Locate the cell with the specified text and output its [x, y] center coordinate. 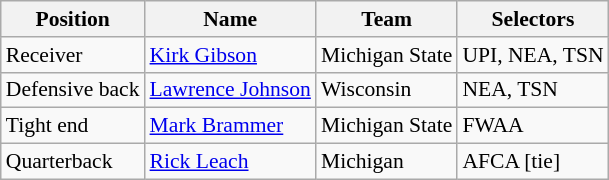
Receiver [73, 55]
Wisconsin [386, 90]
Name [230, 19]
FWAA [532, 126]
Kirk Gibson [230, 55]
UPI, NEA, TSN [532, 55]
Quarterback [73, 162]
Mark Brammer [230, 126]
Lawrence Johnson [230, 90]
NEA, TSN [532, 90]
Michigan [386, 162]
Tight end [73, 126]
Selectors [532, 19]
Position [73, 19]
AFCA [tie] [532, 162]
Team [386, 19]
Rick Leach [230, 162]
Defensive back [73, 90]
